Find where the given text appears and provide that cell's center as (X, Y) coordinate. 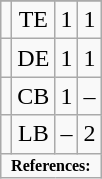
LB (34, 134)
TE (34, 20)
DE (34, 58)
2 (90, 134)
References: (51, 165)
CB (34, 96)
